Scan for the cell matching the given text and deliver its (x, y) coordinate at center. 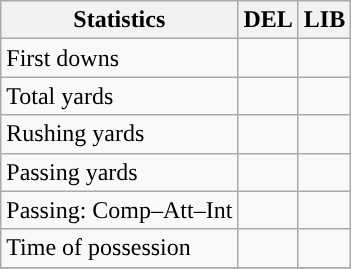
Time of possession (120, 248)
Rushing yards (120, 134)
LIB (324, 20)
Passing yards (120, 172)
Statistics (120, 20)
First downs (120, 58)
DEL (268, 20)
Passing: Comp–Att–Int (120, 210)
Total yards (120, 96)
